Pinpoint the cell where the given text exists, returning its (X, Y) midpoint coordinate. 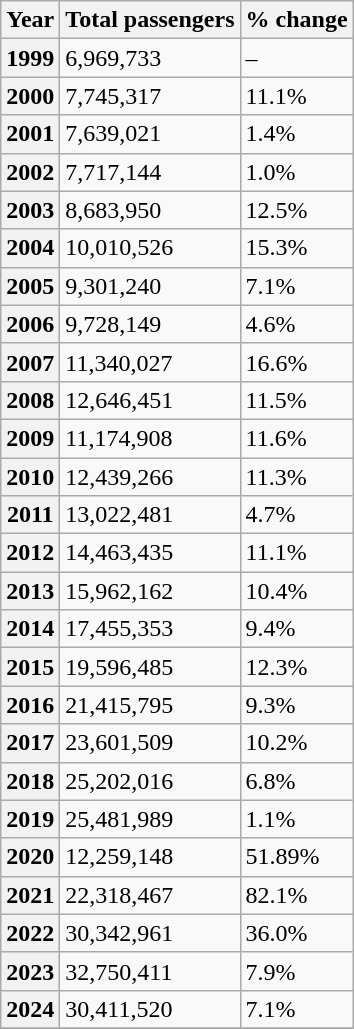
2007 (30, 362)
7,745,317 (150, 96)
11.6% (296, 438)
9,728,149 (150, 324)
7,639,021 (150, 134)
2010 (30, 477)
10.4% (296, 591)
2004 (30, 248)
21,415,795 (150, 705)
23,601,509 (150, 743)
2003 (30, 210)
25,202,016 (150, 781)
2006 (30, 324)
9.3% (296, 705)
10,010,526 (150, 248)
– (296, 58)
11,340,027 (150, 362)
1.4% (296, 134)
2019 (30, 819)
11.5% (296, 400)
12,259,148 (150, 857)
13,022,481 (150, 515)
30,342,961 (150, 933)
25,481,989 (150, 819)
Year (30, 20)
12.5% (296, 210)
2017 (30, 743)
4.6% (296, 324)
36.0% (296, 933)
2022 (30, 933)
8,683,950 (150, 210)
7,717,144 (150, 172)
2014 (30, 629)
2002 (30, 172)
14,463,435 (150, 553)
16.6% (296, 362)
9.4% (296, 629)
Total passengers (150, 20)
22,318,467 (150, 895)
2020 (30, 857)
32,750,411 (150, 971)
1.1% (296, 819)
2023 (30, 971)
6,969,733 (150, 58)
10.2% (296, 743)
6.8% (296, 781)
2001 (30, 134)
9,301,240 (150, 286)
12.3% (296, 667)
1999 (30, 58)
82.1% (296, 895)
30,411,520 (150, 1009)
1.0% (296, 172)
2011 (30, 515)
2005 (30, 286)
2009 (30, 438)
19,596,485 (150, 667)
51.89% (296, 857)
2015 (30, 667)
2021 (30, 895)
2000 (30, 96)
2013 (30, 591)
11,174,908 (150, 438)
12,646,451 (150, 400)
15,962,162 (150, 591)
2012 (30, 553)
% change (296, 20)
15.3% (296, 248)
2016 (30, 705)
12,439,266 (150, 477)
2008 (30, 400)
7.9% (296, 971)
4.7% (296, 515)
2018 (30, 781)
11.3% (296, 477)
17,455,353 (150, 629)
2024 (30, 1009)
